Locate the cell with the specified text and output its [X, Y] center coordinate. 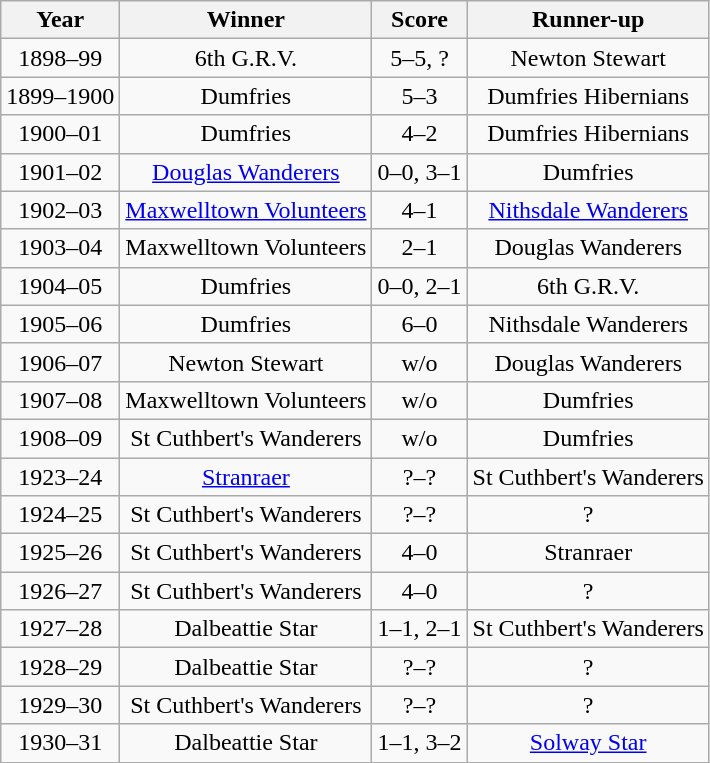
1930–31 [60, 743]
1900–01 [60, 134]
6–0 [420, 324]
4–1 [420, 210]
1–1, 3–2 [420, 743]
Runner-up [588, 20]
0–0, 3–1 [420, 172]
1–1, 2–1 [420, 629]
2–1 [420, 248]
1899–1900 [60, 96]
1925–26 [60, 553]
1923–24 [60, 477]
4–2 [420, 134]
1929–30 [60, 705]
5–5, ? [420, 58]
Winner [246, 20]
1908–09 [60, 438]
1928–29 [60, 667]
1905–06 [60, 324]
1927–28 [60, 629]
1902–03 [60, 210]
1903–04 [60, 248]
1906–07 [60, 362]
5–3 [420, 96]
1898–99 [60, 58]
0–0, 2–1 [420, 286]
1904–05 [60, 286]
1926–27 [60, 591]
1901–02 [60, 172]
1924–25 [60, 515]
Solway Star [588, 743]
Score [420, 20]
1907–08 [60, 400]
Year [60, 20]
